Find where the given text appears and provide that cell's center as (X, Y) coordinate. 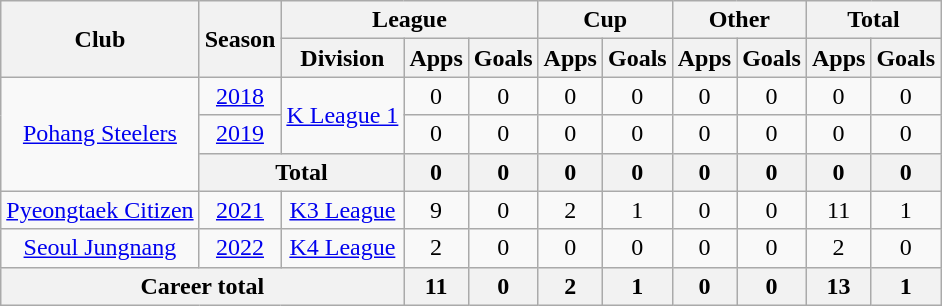
Pohang Steelers (100, 134)
Division (342, 58)
2018 (240, 96)
2022 (240, 248)
Cup (605, 20)
Season (240, 39)
K4 League (342, 248)
League (410, 20)
13 (838, 286)
9 (436, 210)
Club (100, 39)
Career total (202, 286)
K League 1 (342, 115)
2019 (240, 134)
K3 League (342, 210)
Seoul Jungnang (100, 248)
2021 (240, 210)
Pyeongtaek Citizen (100, 210)
Other (739, 20)
